Find where the given text appears and provide that cell's center as (x, y) coordinate. 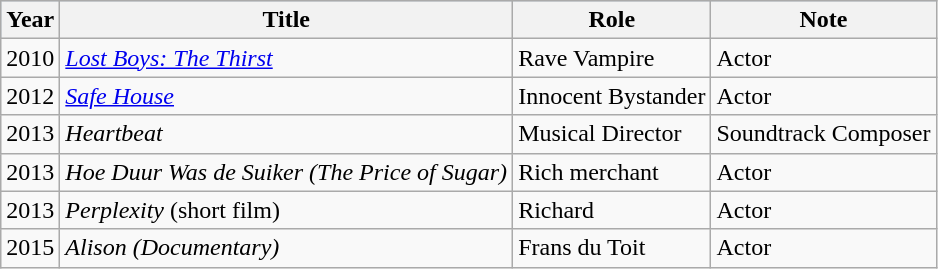
Rich merchant (612, 172)
Safe House (286, 96)
Innocent Bystander (612, 96)
Title (286, 20)
Hoe Duur Was de Suiker (The Price of Sugar) (286, 172)
Frans du Toit (612, 248)
Year (30, 20)
Alison (Documentary) (286, 248)
Heartbeat (286, 134)
Rave Vampire (612, 58)
Richard (612, 210)
Soundtrack Composer (824, 134)
Lost Boys: The Thirst (286, 58)
Musical Director (612, 134)
Role (612, 20)
2015 (30, 248)
2012 (30, 96)
Note (824, 20)
2010 (30, 58)
Perplexity (short film) (286, 210)
